Identify which cell holds the provided text, then report its [X, Y] central coordinate. 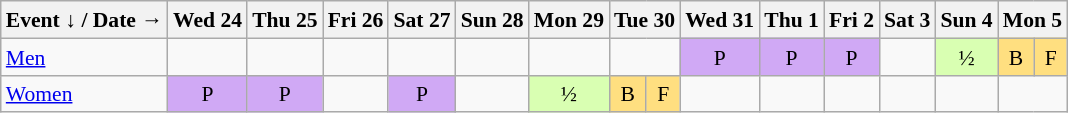
Wed 24 [208, 20]
Sat 3 [907, 20]
Mon 5 [1032, 20]
Mon 29 [569, 20]
Fri 26 [356, 20]
Tue 30 [644, 20]
Wed 31 [720, 20]
Thu 1 [792, 20]
Men [84, 56]
Women [84, 94]
Sun 28 [492, 20]
Fri 2 [852, 20]
Event ↓ / Date → [84, 20]
Sun 4 [966, 20]
Thu 25 [285, 20]
Sat 27 [422, 20]
